Capture the cell that displays the provided text and extract its [x, y] central coordinate. 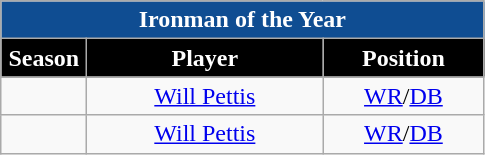
Position [404, 58]
Season [44, 58]
Ironman of the Year [242, 20]
Player [205, 58]
